Determine the [X, Y] coordinate at the center of the cell enclosing the given text.  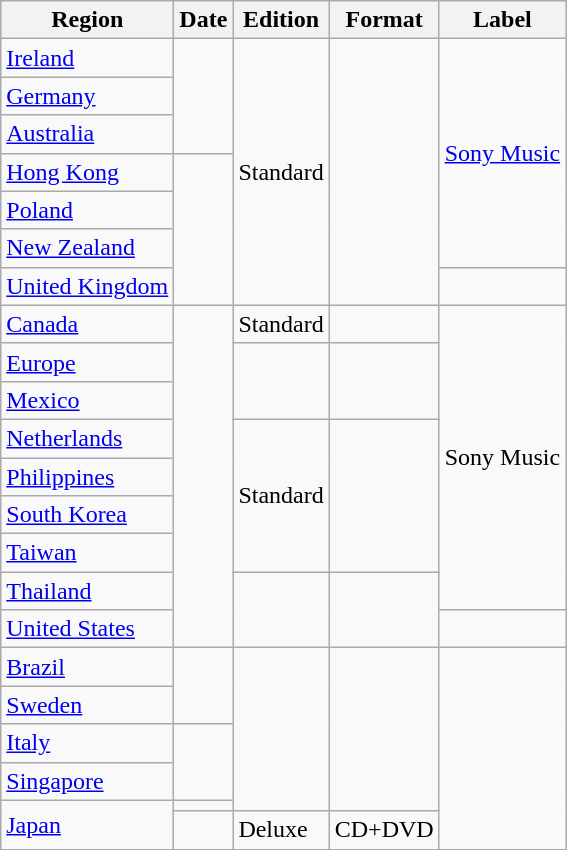
Netherlands [88, 438]
South Korea [88, 515]
Italy [88, 743]
Format [384, 20]
Taiwan [88, 553]
Europe [88, 362]
Philippines [88, 477]
Australia [88, 134]
Sweden [88, 705]
Canada [88, 324]
Brazil [88, 667]
Region [88, 20]
Date [204, 20]
United States [88, 629]
Singapore [88, 781]
CD+DVD [384, 830]
Edition [281, 20]
Germany [88, 96]
United Kingdom [88, 286]
Deluxe [281, 830]
Label [502, 20]
Thailand [88, 591]
Japan [88, 824]
Poland [88, 210]
Mexico [88, 400]
Hong Kong [88, 172]
New Zealand [88, 248]
Ireland [88, 58]
